Identify which cell holds the provided text, then report its (x, y) central coordinate. 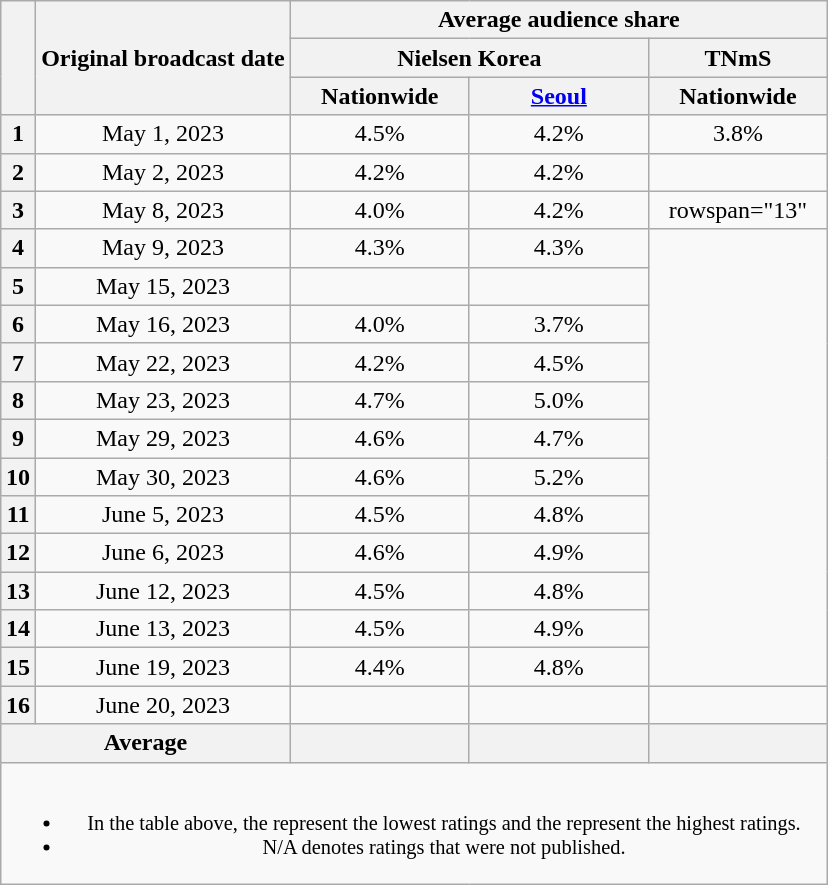
May 2, 2023 (164, 172)
15 (18, 667)
May 15, 2023 (164, 286)
May 29, 2023 (164, 438)
May 9, 2023 (164, 248)
4 (18, 248)
13 (18, 591)
Nielsen Korea (469, 58)
June 12, 2023 (164, 591)
16 (18, 705)
June 6, 2023 (164, 553)
3.7% (558, 324)
7 (18, 362)
June 19, 2023 (164, 667)
1 (18, 134)
Average (146, 743)
June 20, 2023 (164, 705)
5 (18, 286)
Seoul (558, 96)
June 13, 2023 (164, 629)
2 (18, 172)
10 (18, 477)
5.2% (558, 477)
8 (18, 400)
3 (18, 210)
6 (18, 324)
11 (18, 515)
5.0% (558, 400)
rowspan="13" (738, 210)
12 (18, 553)
In the table above, the represent the lowest ratings and the represent the highest ratings.N/A denotes ratings that were not published. (414, 823)
TNmS (738, 58)
3.8% (738, 134)
May 22, 2023 (164, 362)
May 8, 2023 (164, 210)
May 30, 2023 (164, 477)
May 16, 2023 (164, 324)
May 23, 2023 (164, 400)
June 5, 2023 (164, 515)
4.4% (380, 667)
Average audience share (558, 20)
Original broadcast date (164, 58)
9 (18, 438)
May 1, 2023 (164, 134)
14 (18, 629)
